Provide the [x, y] coordinate of the cell's center where the given text is located.  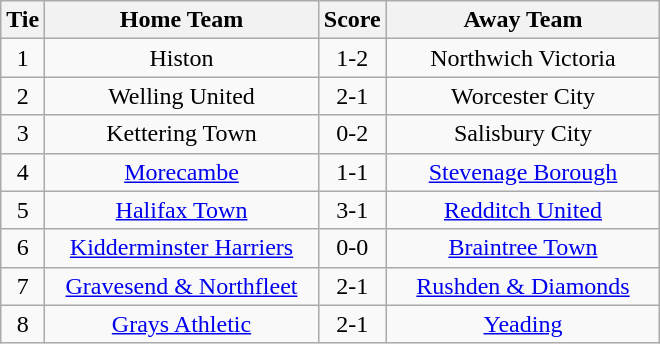
6 [23, 248]
Away Team [523, 20]
Home Team [182, 20]
Halifax Town [182, 210]
Kettering Town [182, 134]
Morecambe [182, 172]
Braintree Town [523, 248]
5 [23, 210]
2 [23, 96]
Tie [23, 20]
Grays Athletic [182, 324]
Histon [182, 58]
Northwich Victoria [523, 58]
Stevenage Borough [523, 172]
7 [23, 286]
Worcester City [523, 96]
Kidderminster Harriers [182, 248]
3 [23, 134]
1-1 [352, 172]
Rushden & Diamonds [523, 286]
Score [352, 20]
1-2 [352, 58]
1 [23, 58]
3-1 [352, 210]
4 [23, 172]
Gravesend & Northfleet [182, 286]
0-0 [352, 248]
Welling United [182, 96]
Yeading [523, 324]
Salisbury City [523, 134]
8 [23, 324]
0-2 [352, 134]
Redditch United [523, 210]
